Output the (X, Y) coordinate of the center of the cell containing the given text.  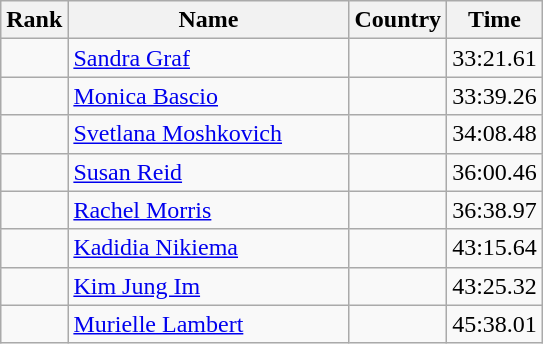
33:39.26 (495, 96)
Kim Jung Im (208, 286)
Country (398, 20)
36:38.97 (495, 210)
Svetlana Moshkovich (208, 134)
Monica Bascio (208, 96)
Sandra Graf (208, 58)
43:15.64 (495, 248)
Name (208, 20)
Kadidia Nikiema (208, 248)
Susan Reid (208, 172)
43:25.32 (495, 286)
Rank (34, 20)
Rachel Morris (208, 210)
45:38.01 (495, 324)
36:00.46 (495, 172)
34:08.48 (495, 134)
Murielle Lambert (208, 324)
Time (495, 20)
33:21.61 (495, 58)
